Return the (x, y) coordinate for the center point of the cell that contains the specified text.  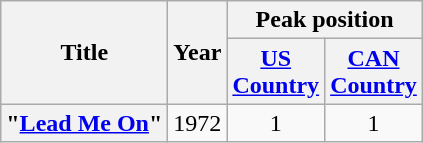
USCountry (276, 72)
Year (198, 52)
"Lead Me On" (84, 123)
CANCountry (374, 72)
Title (84, 52)
Peak position (324, 20)
1972 (198, 123)
